Search for the cell housing the specified text and yield its [X, Y] center coordinate. 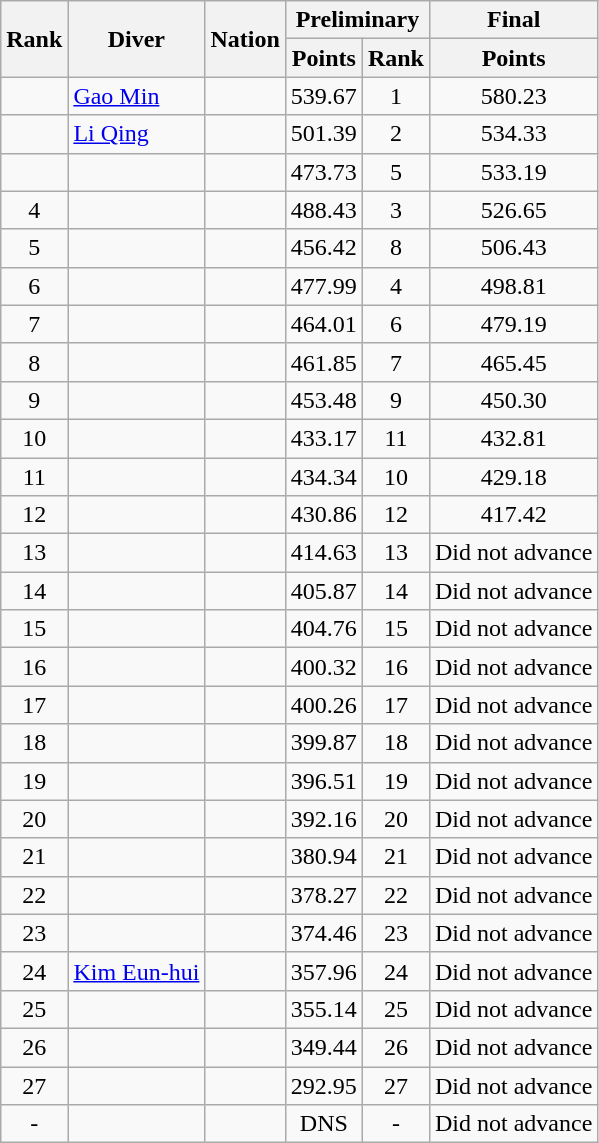
349.44 [324, 1047]
380.94 [324, 857]
Li Qing [136, 134]
400.26 [324, 705]
Nation [245, 39]
465.45 [513, 362]
378.27 [324, 895]
405.87 [324, 591]
473.73 [324, 172]
Diver [136, 39]
Preliminary [357, 20]
404.76 [324, 629]
539.67 [324, 96]
432.81 [513, 438]
450.30 [513, 400]
580.23 [513, 96]
414.63 [324, 553]
374.46 [324, 933]
392.16 [324, 819]
3 [396, 210]
506.43 [513, 248]
461.85 [324, 362]
429.18 [513, 477]
Final [513, 20]
434.34 [324, 477]
357.96 [324, 971]
479.19 [513, 324]
2 [396, 134]
355.14 [324, 1009]
501.39 [324, 134]
433.17 [324, 438]
1 [396, 96]
396.51 [324, 781]
456.42 [324, 248]
477.99 [324, 286]
400.32 [324, 667]
498.81 [513, 286]
417.42 [513, 515]
526.65 [513, 210]
Gao Min [136, 96]
Kim Eun-hui [136, 971]
399.87 [324, 743]
292.95 [324, 1085]
453.48 [324, 400]
464.01 [324, 324]
534.33 [513, 134]
430.86 [324, 515]
533.19 [513, 172]
DNS [324, 1124]
488.43 [324, 210]
